Extract the (X, Y) coordinate from the center of the cell holding the provided text.  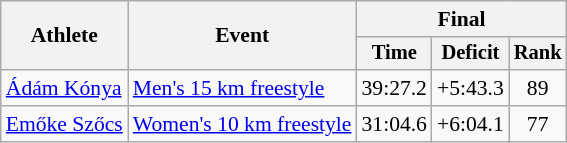
Athlete (64, 36)
Event (242, 36)
+6:04.1 (470, 124)
Women's 10 km freestyle (242, 124)
Rank (538, 54)
Emőke Szőcs (64, 124)
77 (538, 124)
89 (538, 88)
Men's 15 km freestyle (242, 88)
+5:43.3 (470, 88)
Time (394, 54)
31:04.6 (394, 124)
Final (461, 19)
39:27.2 (394, 88)
Ádám Kónya (64, 88)
Deficit (470, 54)
